Detect which cell encompasses the target text, then output its [X, Y] center coordinate. 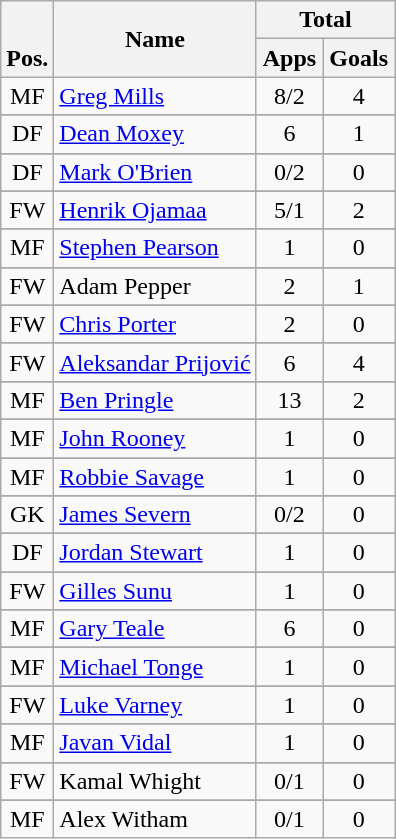
Name [155, 39]
Jordan Stewart [155, 553]
Gary Teale [155, 629]
Robbie Savage [155, 477]
Michael Tonge [155, 667]
Aleksandar Prijović [155, 362]
John Rooney [155, 438]
Dean Moxey [155, 134]
Javan Vidal [155, 743]
Total [326, 20]
Stephen Pearson [155, 248]
13 [290, 400]
5/1 [290, 210]
Mark O'Brien [155, 172]
Pos. [28, 39]
Goals [359, 58]
Greg Mills [155, 96]
Chris Porter [155, 324]
8/2 [290, 96]
GK [28, 515]
Adam Pepper [155, 286]
Gilles Sunu [155, 591]
Ben Pringle [155, 400]
Kamal Whight [155, 781]
James Severn [155, 515]
Apps [290, 58]
Luke Varney [155, 705]
Alex Witham [155, 819]
Henrik Ojamaa [155, 210]
